Extract the (x, y) coordinate from the center of the cell holding the provided text.  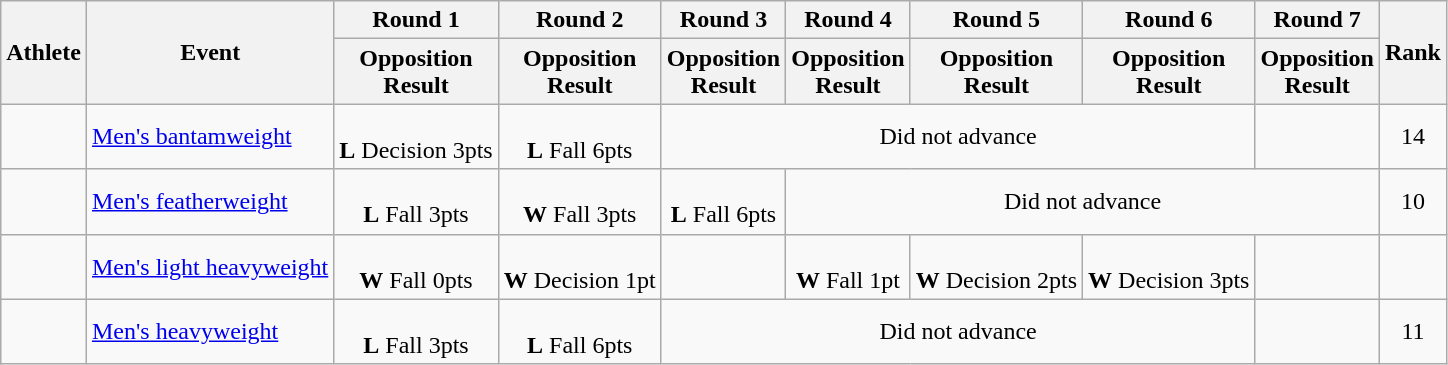
Round 6 (1169, 20)
Athlete (44, 52)
Round 5 (996, 20)
Round 4 (848, 20)
Men's bantamweight (210, 136)
W Decision 2pts (996, 266)
Round 2 (580, 20)
Event (210, 52)
Round 7 (1317, 20)
L Decision 3pts (416, 136)
W Decision 3pts (1169, 266)
14 (1412, 136)
Men's light heavyweight (210, 266)
11 (1412, 332)
Round 1 (416, 20)
Round 3 (723, 20)
W Decision 1pt (580, 266)
Rank (1412, 52)
Men's heavyweight (210, 332)
W Fall 3pts (580, 202)
W Fall 1pt (848, 266)
10 (1412, 202)
Men's featherweight (210, 202)
W Fall 0pts (416, 266)
